Extract the [X, Y] coordinate from the center of the cell holding the provided text.  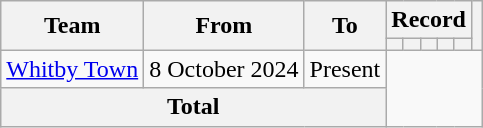
Present [345, 69]
Record [429, 20]
Total [194, 107]
To [345, 26]
8 October 2024 [224, 69]
From [224, 26]
Team [72, 26]
Whitby Town [72, 69]
